Find where the given text appears and provide that cell's center as [X, Y] coordinate. 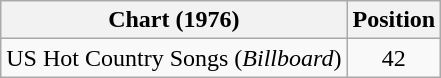
Chart (1976) [174, 20]
US Hot Country Songs (Billboard) [174, 58]
Position [394, 20]
42 [394, 58]
